Capture the cell that displays the provided text and extract its [X, Y] central coordinate. 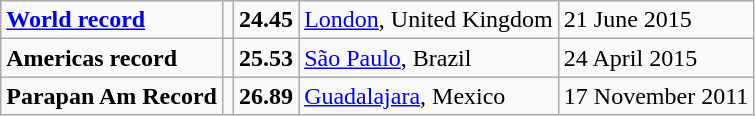
21 June 2015 [656, 20]
24 April 2015 [656, 58]
São Paulo, Brazil [429, 58]
Guadalajara, Mexico [429, 96]
Americas record [112, 58]
London, United Kingdom [429, 20]
24.45 [266, 20]
26.89 [266, 96]
17 November 2011 [656, 96]
World record [112, 20]
25.53 [266, 58]
Parapan Am Record [112, 96]
